From the cell containing the given text, extract its center point as [x, y] coordinate. 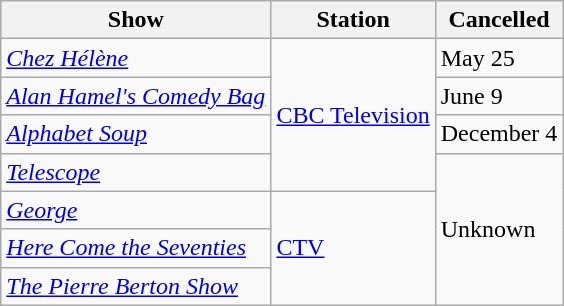
Unknown [499, 229]
December 4 [499, 134]
Cancelled [499, 20]
Telescope [136, 172]
CBC Television [353, 115]
Here Come the Seventies [136, 248]
Show [136, 20]
Station [353, 20]
Alan Hamel's Comedy Bag [136, 96]
Chez Hélène [136, 58]
May 25 [499, 58]
Alphabet Soup [136, 134]
June 9 [499, 96]
CTV [353, 248]
The Pierre Berton Show [136, 286]
George [136, 210]
